Locate the cell with the specified text and output its [X, Y] center coordinate. 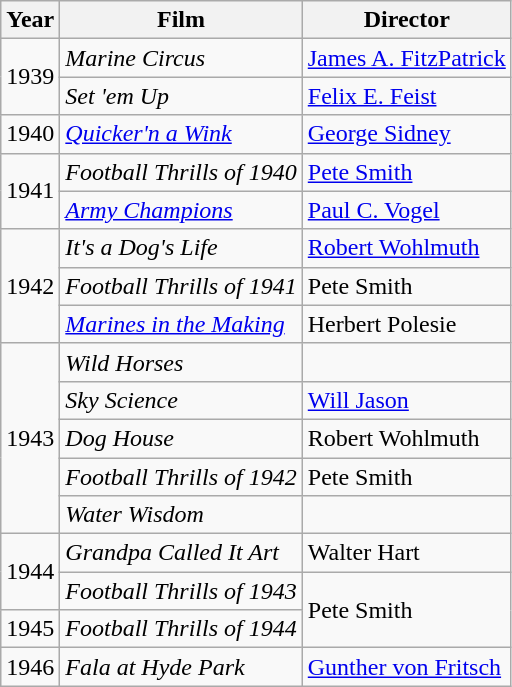
Gunther von Fritsch [406, 667]
1943 [30, 438]
James A. FitzPatrick [406, 58]
1941 [30, 191]
Walter Hart [406, 553]
Football Thrills of 1943 [181, 591]
Felix E. Feist [406, 96]
1942 [30, 286]
Dog House [181, 438]
Football Thrills of 1942 [181, 477]
Football Thrills of 1940 [181, 172]
Sky Science [181, 400]
Football Thrills of 1941 [181, 286]
Wild Horses [181, 362]
1939 [30, 77]
1940 [30, 134]
Fala at Hyde Park [181, 667]
Army Champions [181, 210]
Football Thrills of 1944 [181, 629]
Marines in the Making [181, 324]
Paul C. Vogel [406, 210]
Set 'em Up [181, 96]
Director [406, 20]
Marine Circus [181, 58]
It's a Dog's Life [181, 248]
Herbert Polesie [406, 324]
1944 [30, 572]
1945 [30, 629]
1946 [30, 667]
Will Jason [406, 400]
Quicker'n a Wink [181, 134]
George Sidney [406, 134]
Water Wisdom [181, 515]
Grandpa Called It Art [181, 553]
Year [30, 20]
Film [181, 20]
